From the cell containing the given text, extract its center point as (x, y) coordinate. 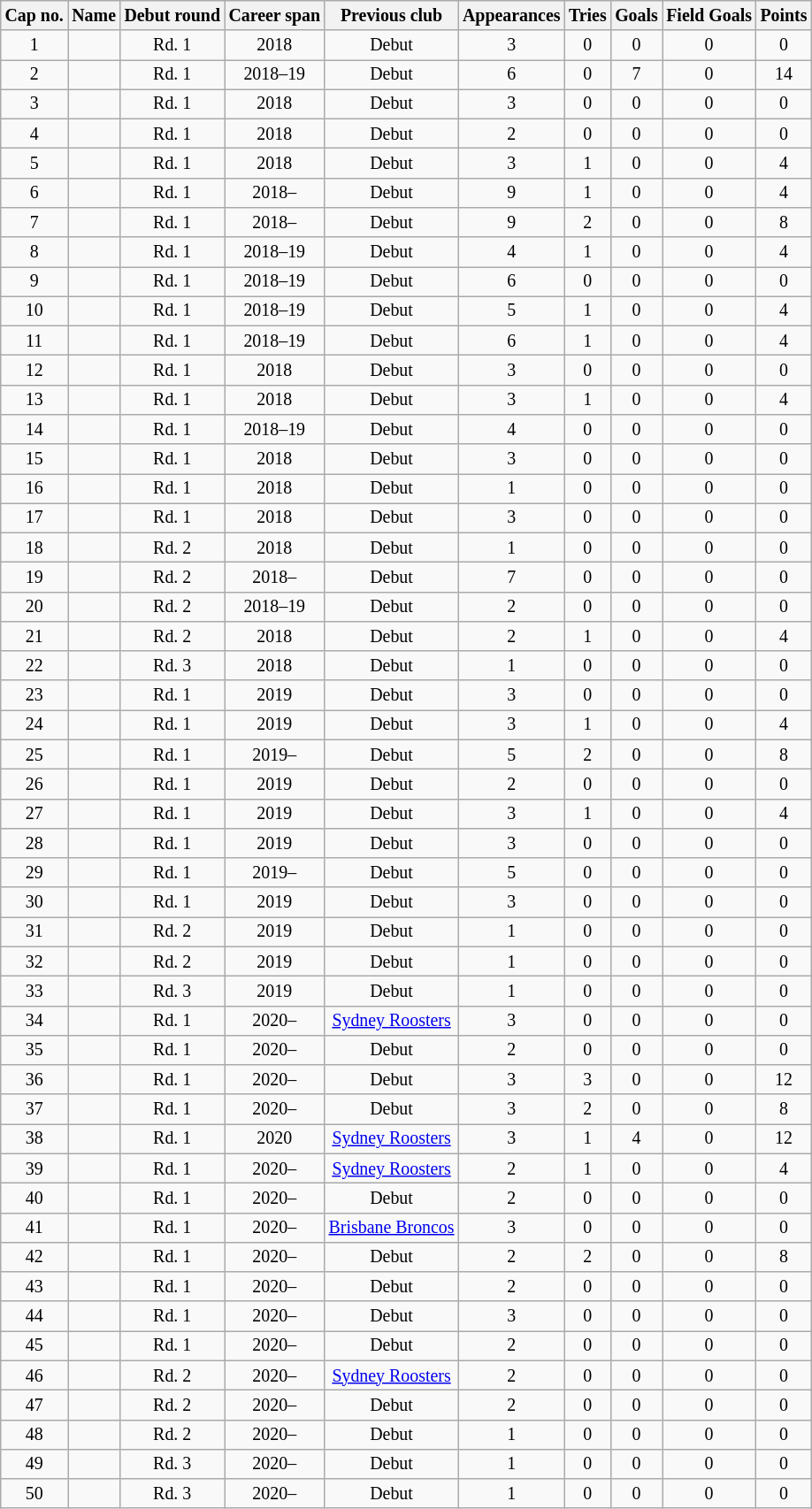
39 (34, 1168)
26 (34, 784)
33 (34, 991)
48 (34, 1435)
36 (34, 1079)
24 (34, 725)
16 (34, 488)
21 (34, 637)
Tries (587, 16)
Points (784, 16)
Field Goals (709, 16)
41 (34, 1228)
27 (34, 814)
Name (94, 16)
13 (34, 400)
23 (34, 695)
47 (34, 1405)
50 (34, 1493)
Previous club (391, 16)
Career span (274, 16)
30 (34, 902)
38 (34, 1139)
2020 (274, 1139)
37 (34, 1109)
18 (34, 548)
Appearances (511, 16)
32 (34, 962)
34 (34, 1021)
15 (34, 458)
Brisbane Broncos (391, 1228)
19 (34, 577)
28 (34, 844)
49 (34, 1465)
Cap no. (34, 16)
25 (34, 755)
45 (34, 1346)
Debut round (172, 16)
29 (34, 872)
22 (34, 665)
44 (34, 1316)
17 (34, 518)
Goals (636, 16)
31 (34, 932)
20 (34, 607)
46 (34, 1375)
42 (34, 1258)
40 (34, 1198)
43 (34, 1286)
10 (34, 311)
35 (34, 1051)
11 (34, 341)
